Scan for the cell matching the given text and deliver its [X, Y] coordinate at center. 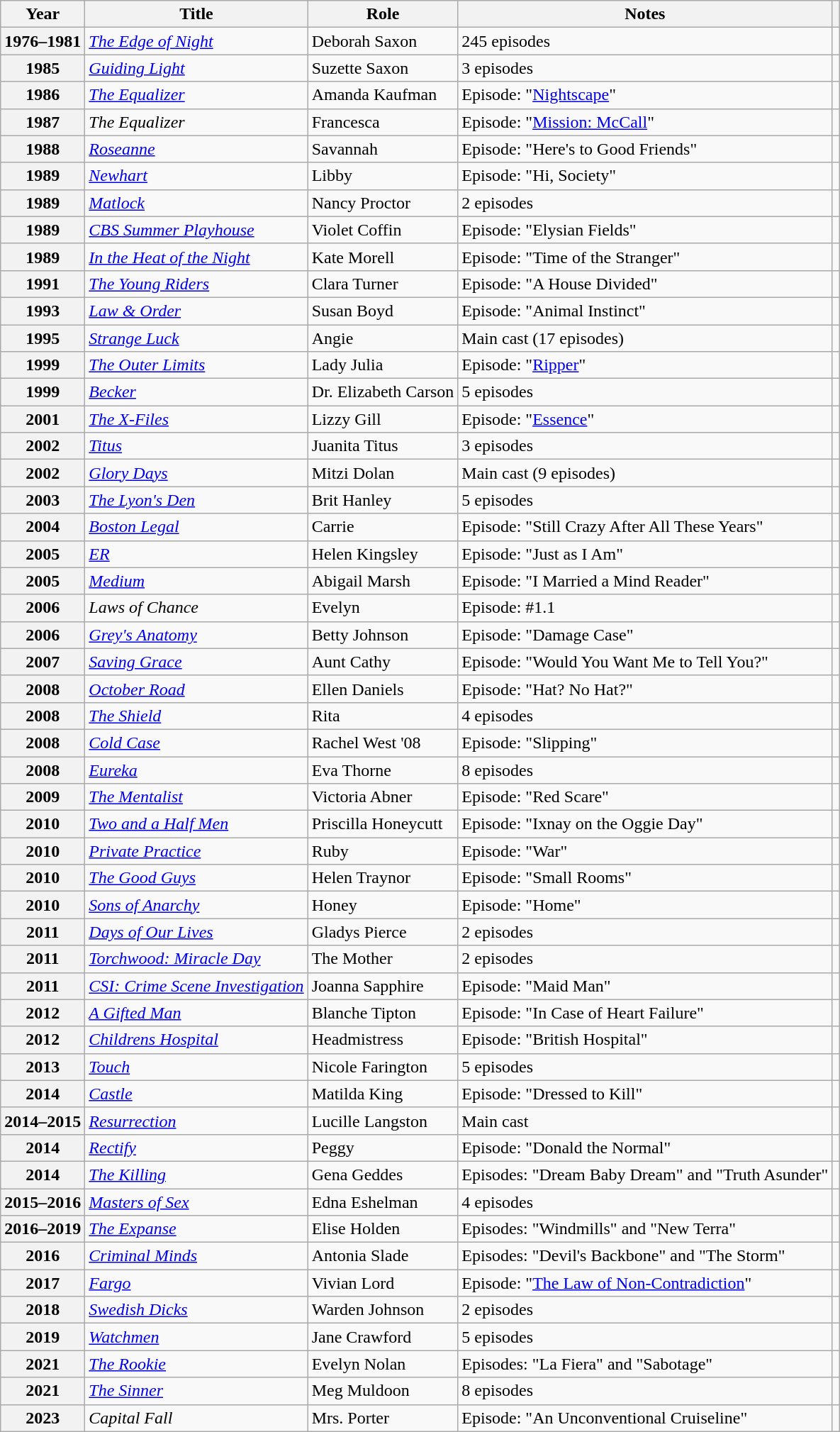
Violet Coffin [383, 230]
CBS Summer Playhouse [196, 230]
The Mentalist [196, 797]
Eva Thorne [383, 770]
ER [196, 554]
1995 [43, 338]
Matlock [196, 203]
A Gifted Man [196, 1013]
1976–1981 [43, 41]
Susan Boyd [383, 311]
Eureka [196, 770]
1993 [43, 311]
Episode: "Here's to Good Friends" [645, 149]
1987 [43, 122]
Roseanne [196, 149]
2017 [43, 1283]
Episode: "Hat? No Hat?" [645, 689]
Lady Julia [383, 365]
Episode: "British Hospital" [645, 1040]
Episodes: "Dream Baby Dream" and "Truth Asunder" [645, 1175]
Mitzi Dolan [383, 473]
Main cast (9 episodes) [645, 473]
Dr. Elizabeth Carson [383, 392]
Blanche Tipton [383, 1013]
245 episodes [645, 41]
Capital Fall [196, 1418]
Episode: "Slipping" [645, 743]
Episode: "Home" [645, 905]
Episode: "Ripper" [645, 365]
2016 [43, 1256]
Elise Holden [383, 1229]
Episodes: "Devil's Backbone" and "The Storm" [645, 1256]
Episode: "Hi, Society" [645, 176]
2014–2015 [43, 1121]
Warden Johnson [383, 1310]
Episode: "Would You Want Me to Tell You?" [645, 662]
Boston Legal [196, 527]
Episode: "Red Scare" [645, 797]
Headmistress [383, 1040]
The Outer Limits [196, 365]
Edna Eshelman [383, 1202]
Laws of Chance [196, 608]
Notes [645, 14]
Deborah Saxon [383, 41]
Episode: "Donald the Normal" [645, 1148]
Episode: "Ixnay on the Oggie Day" [645, 824]
Episode: "Time of the Stranger" [645, 257]
Saving Grace [196, 662]
Criminal Minds [196, 1256]
Grey's Anatomy [196, 635]
Episode: "The Law of Non-Contradiction" [645, 1283]
Episode: #1.1 [645, 608]
Childrens Hospital [196, 1040]
The Young Riders [196, 284]
Episode: "I Married a Mind Reader" [645, 581]
Episode: "War" [645, 851]
Aunt Cathy [383, 662]
Mrs. Porter [383, 1418]
Masters of Sex [196, 1202]
2001 [43, 419]
Clara Turner [383, 284]
Nicole Farington [383, 1067]
Law & Order [196, 311]
Episode: "Essence" [645, 419]
Episode: "In Case of Heart Failure" [645, 1013]
Episodes: "La Fiera" and "Sabotage" [645, 1364]
Episodes: "Windmills" and "New Terra" [645, 1229]
Episode: "Still Crazy After All These Years" [645, 527]
Rectify [196, 1148]
2019 [43, 1337]
Episode: "An Unconventional Cruiseline" [645, 1418]
2013 [43, 1067]
The Mother [383, 959]
Private Practice [196, 851]
Victoria Abner [383, 797]
Main cast (17 episodes) [645, 338]
Gena Geddes [383, 1175]
Episode: "A House Divided" [645, 284]
Newhart [196, 176]
The Lyon's Den [196, 500]
Suzette Saxon [383, 68]
Episode: "Just as I Am" [645, 554]
2009 [43, 797]
Days of Our Lives [196, 932]
Cold Case [196, 743]
Glory Days [196, 473]
Peggy [383, 1148]
CSI: Crime Scene Investigation [196, 986]
Swedish Dicks [196, 1310]
The Expanse [196, 1229]
Matilda King [383, 1094]
Juanita Titus [383, 446]
In the Heat of the Night [196, 257]
Priscilla Honeycutt [383, 824]
Medium [196, 581]
Kate Morell [383, 257]
Year [43, 14]
Rita [383, 716]
1991 [43, 284]
Two and a Half Men [196, 824]
Episode: "Dressed to Kill" [645, 1094]
Helen Kingsley [383, 554]
1986 [43, 95]
Carrie [383, 527]
Jane Crawford [383, 1337]
The X-Files [196, 419]
Vivian Lord [383, 1283]
Rachel West '08 [383, 743]
Evelyn [383, 608]
The Killing [196, 1175]
Honey [383, 905]
Sons of Anarchy [196, 905]
Episode: "Elysian Fields" [645, 230]
Episode: "Animal Instinct" [645, 311]
2007 [43, 662]
Torchwood: Miracle Day [196, 959]
2016–2019 [43, 1229]
Helen Traynor [383, 878]
Titus [196, 446]
Betty Johnson [383, 635]
2018 [43, 1310]
The Edge of Night [196, 41]
Lucille Langston [383, 1121]
The Rookie [196, 1364]
Libby [383, 176]
Guiding Light [196, 68]
Lizzy Gill [383, 419]
2004 [43, 527]
October Road [196, 689]
Strange Luck [196, 338]
The Good Guys [196, 878]
Becker [196, 392]
Savannah [383, 149]
Evelyn Nolan [383, 1364]
Ruby [383, 851]
Title [196, 14]
Role [383, 14]
Touch [196, 1067]
Brit Hanley [383, 500]
Joanna Sapphire [383, 986]
Castle [196, 1094]
Episode: "Damage Case" [645, 635]
Resurrection [196, 1121]
Meg Muldoon [383, 1391]
2015–2016 [43, 1202]
Episode: "Maid Man" [645, 986]
Francesca [383, 122]
Antonia Slade [383, 1256]
The Sinner [196, 1391]
Watchmen [196, 1337]
Amanda Kaufman [383, 95]
Episode: "Mission: McCall" [645, 122]
1988 [43, 149]
Abigail Marsh [383, 581]
2023 [43, 1418]
The Shield [196, 716]
Main cast [645, 1121]
1985 [43, 68]
Episode: "Nightscape" [645, 95]
Ellen Daniels [383, 689]
2003 [43, 500]
Episode: "Small Rooms" [645, 878]
Fargo [196, 1283]
Gladys Pierce [383, 932]
Angie [383, 338]
Nancy Proctor [383, 203]
